Detect which cell encompasses the target text, then output its [X, Y] center coordinate. 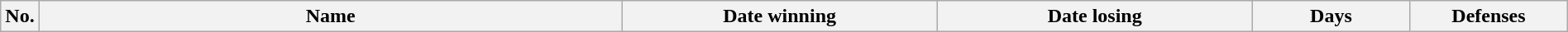
Defenses [1489, 16]
Name [331, 16]
No. [20, 16]
Days [1331, 16]
Date losing [1095, 16]
Date winning [779, 16]
